Extract the [X, Y] coordinate from the center of the cell holding the provided text.  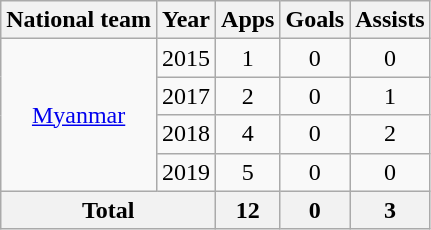
Goals [315, 20]
Assists [390, 20]
3 [390, 210]
2017 [186, 96]
5 [248, 172]
Year [186, 20]
4 [248, 134]
2015 [186, 58]
Myanmar [79, 115]
Total [108, 210]
National team [79, 20]
12 [248, 210]
2018 [186, 134]
2019 [186, 172]
Apps [248, 20]
